Extract the (x, y) coordinate from the center of the cell holding the provided text.  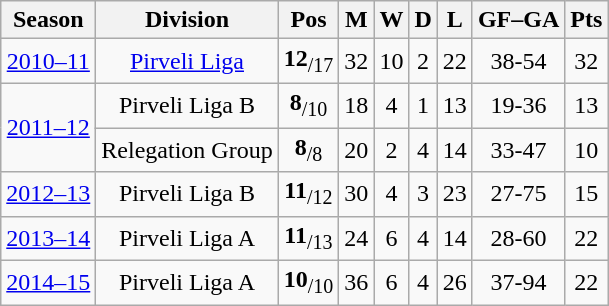
Relegation Group (187, 150)
38-54 (518, 61)
12/17 (308, 61)
18 (356, 105)
28-60 (518, 238)
37-94 (518, 283)
27-75 (518, 194)
26 (454, 283)
15 (586, 194)
10/10 (308, 283)
Pirveli Liga (187, 61)
36 (356, 283)
24 (356, 238)
2014–15 (48, 283)
3 (423, 194)
33-47 (518, 150)
L (454, 20)
Pos (308, 20)
30 (356, 194)
19-36 (518, 105)
W (392, 20)
8/10 (308, 105)
GF–GA (518, 20)
2010–11 (48, 61)
20 (356, 150)
Season (48, 20)
M (356, 20)
Division (187, 20)
23 (454, 194)
2012–13 (48, 194)
D (423, 20)
8/8 (308, 150)
11/13 (308, 238)
11/12 (308, 194)
Pts (586, 20)
1 (423, 105)
2013–14 (48, 238)
2011–12 (48, 128)
